Provide the [x, y] coordinate of the cell's center where the given text is located.  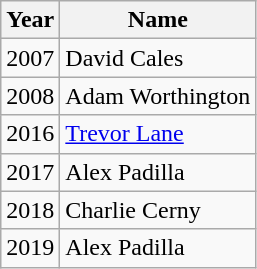
Year [30, 20]
Charlie Cerny [158, 210]
Trevor Lane [158, 134]
2018 [30, 210]
David Cales [158, 58]
2008 [30, 96]
2016 [30, 134]
2019 [30, 248]
Name [158, 20]
2007 [30, 58]
Adam Worthington [158, 96]
2017 [30, 172]
